Search for the cell housing the specified text and yield its [X, Y] center coordinate. 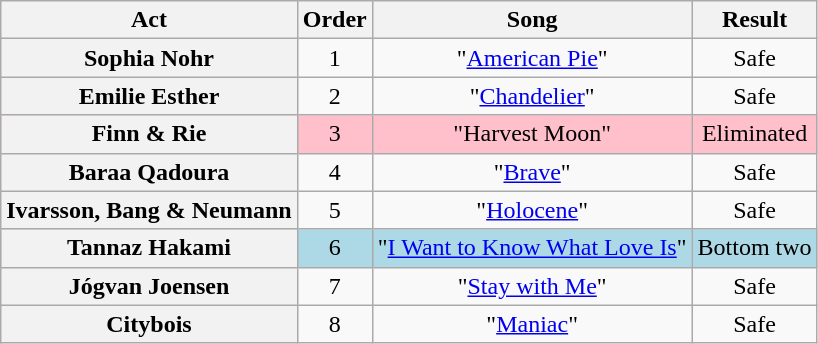
Sophia Nohr [149, 58]
Baraa Qadoura [149, 172]
Ivarsson, Bang & Neumann [149, 210]
"Stay with Me" [532, 286]
Eliminated [754, 134]
7 [334, 286]
5 [334, 210]
Emilie Esther [149, 96]
8 [334, 324]
Citybois [149, 324]
3 [334, 134]
4 [334, 172]
Jógvan Joensen [149, 286]
"I Want to Know What Love Is" [532, 248]
"Holocene" [532, 210]
"Brave" [532, 172]
Song [532, 20]
Result [754, 20]
"Harvest Moon" [532, 134]
"Chandelier" [532, 96]
Act [149, 20]
Order [334, 20]
6 [334, 248]
1 [334, 58]
Finn & Rie [149, 134]
Tannaz Hakami [149, 248]
"American Pie" [532, 58]
Bottom two [754, 248]
2 [334, 96]
"Maniac" [532, 324]
